For the text-containing cell, return its midpoint in (x, y) coordinate format. 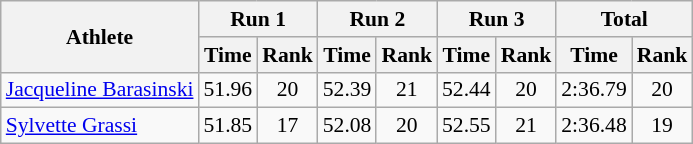
52.39 (348, 90)
52.08 (348, 126)
Sylvette Grassi (100, 126)
Athlete (100, 36)
51.85 (228, 126)
Total (624, 19)
52.44 (466, 90)
2:36.79 (594, 90)
Run 3 (496, 19)
19 (662, 126)
Run 2 (378, 19)
Run 1 (258, 19)
52.55 (466, 126)
17 (288, 126)
51.96 (228, 90)
Jacqueline Barasinski (100, 90)
2:36.48 (594, 126)
